From the cell containing the given text, extract its center point as (X, Y) coordinate. 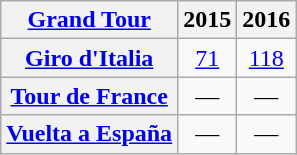
2015 (208, 20)
71 (208, 58)
118 (266, 58)
Giro d'Italia (90, 58)
Grand Tour (90, 20)
Tour de France (90, 96)
2016 (266, 20)
Vuelta a España (90, 134)
